Pinpoint the cell where the given text exists, returning its [X, Y] midpoint coordinate. 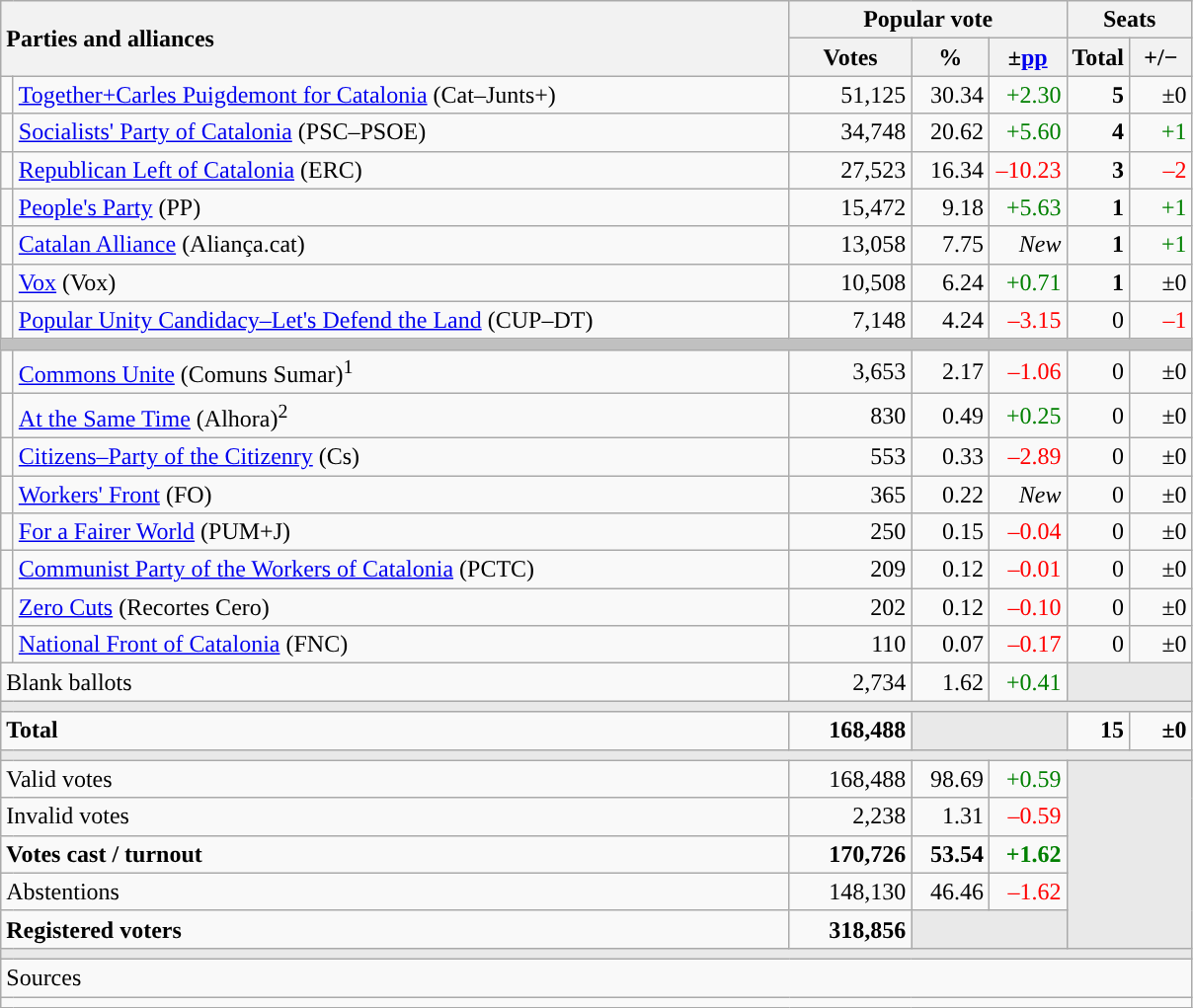
–2.89 [1027, 456]
4.24 [950, 320]
30.34 [950, 95]
Together+Carles Puigdemont for Catalonia (Cat–Junts+) [401, 95]
For a Fairer World (PUM+J) [401, 532]
+1.62 [1027, 854]
–3.15 [1027, 320]
Socialists' Party of Catalonia (PSC–PSOE) [401, 132]
7.75 [950, 245]
53.54 [950, 854]
Republican Left of Catalonia (ERC) [401, 170]
20.62 [950, 132]
Invalid votes [395, 816]
Vox (Vox) [401, 282]
553 [850, 456]
5 [1098, 95]
–2 [1161, 170]
46.46 [950, 892]
0.15 [950, 532]
7,148 [850, 320]
1.62 [950, 682]
3 [1098, 170]
Zero Cuts (Recortes Cero) [401, 607]
+5.60 [1027, 132]
% [950, 57]
318,856 [850, 929]
+2.30 [1027, 95]
2.17 [950, 371]
±pp [1027, 57]
9.18 [950, 207]
98.69 [950, 779]
4 [1098, 132]
–1.62 [1027, 892]
Popular vote [928, 20]
0.22 [950, 495]
+0.59 [1027, 779]
–0.04 [1027, 532]
148,130 [850, 892]
–1 [1161, 320]
Abstentions [395, 892]
Blank ballots [395, 682]
16.34 [950, 170]
Citizens–Party of the Citizenry (Cs) [401, 456]
250 [850, 532]
13,058 [850, 245]
27,523 [850, 170]
Votes cast / turnout [395, 854]
–0.17 [1027, 645]
34,748 [850, 132]
365 [850, 495]
At the Same Time (Alhora)2 [401, 417]
Catalan Alliance (Aliança.cat) [401, 245]
10,508 [850, 282]
Popular Unity Candidacy–Let's Defend the Land (CUP–DT) [401, 320]
Registered voters [395, 929]
People's Party (PP) [401, 207]
Communist Party of the Workers of Catalonia (PCTC) [401, 570]
3,653 [850, 371]
Valid votes [395, 779]
Commons Unite (Comuns Sumar)1 [401, 371]
1.31 [950, 816]
Votes [850, 57]
–1.06 [1027, 371]
–10.23 [1027, 170]
6.24 [950, 282]
0.33 [950, 456]
National Front of Catalonia (FNC) [401, 645]
0.49 [950, 417]
15,472 [850, 207]
Seats [1130, 20]
Workers' Front (FO) [401, 495]
–0.59 [1027, 816]
+5.63 [1027, 207]
2,238 [850, 816]
202 [850, 607]
209 [850, 570]
–0.10 [1027, 607]
+0.25 [1027, 417]
Parties and alliances [395, 39]
170,726 [850, 854]
–0.01 [1027, 570]
830 [850, 417]
Sources [596, 977]
51,125 [850, 95]
0.07 [950, 645]
2,734 [850, 682]
110 [850, 645]
+/− [1161, 57]
15 [1098, 731]
+0.71 [1027, 282]
+0.41 [1027, 682]
